Find where the given text appears and provide that cell's center as [X, Y] coordinate. 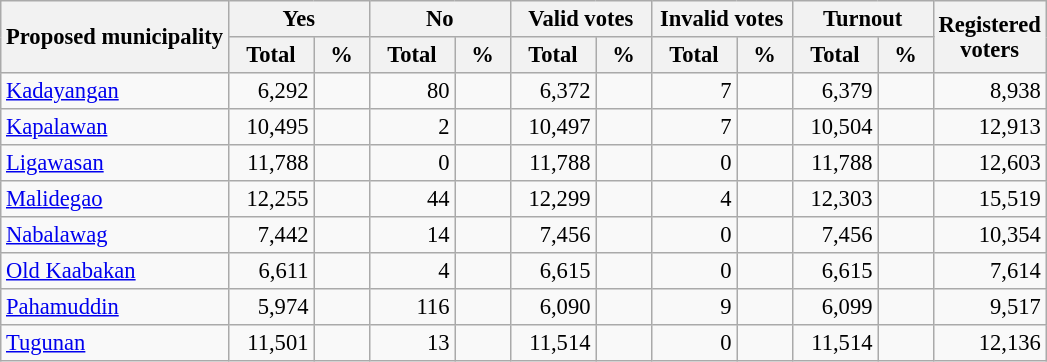
10,504 [835, 127]
7,442 [271, 235]
6,372 [553, 91]
12,299 [553, 199]
Old Kaabakan [114, 271]
8,938 [990, 91]
Ligawasan [114, 163]
9 [694, 307]
Proposed municipality [114, 37]
6,611 [271, 271]
12,136 [990, 343]
2 [412, 127]
13 [412, 343]
6,292 [271, 91]
Invalid votes [722, 19]
44 [412, 199]
5,974 [271, 307]
7,614 [990, 271]
14 [412, 235]
10,354 [990, 235]
12,303 [835, 199]
6,099 [835, 307]
Malidegao [114, 199]
Turnout [862, 19]
12,913 [990, 127]
Kapalawan [114, 127]
15,519 [990, 199]
Tugunan [114, 343]
Registered voters [990, 37]
Kadayangan [114, 91]
Yes [298, 19]
Valid votes [580, 19]
Nabalawag [114, 235]
10,495 [271, 127]
Pahamuddin [114, 307]
11,501 [271, 343]
10,497 [553, 127]
12,603 [990, 163]
80 [412, 91]
9,517 [990, 307]
No [440, 19]
6,379 [835, 91]
116 [412, 307]
6,090 [553, 307]
12,255 [271, 199]
